Provide the [x, y] coordinate of the cell's center where the given text is located.  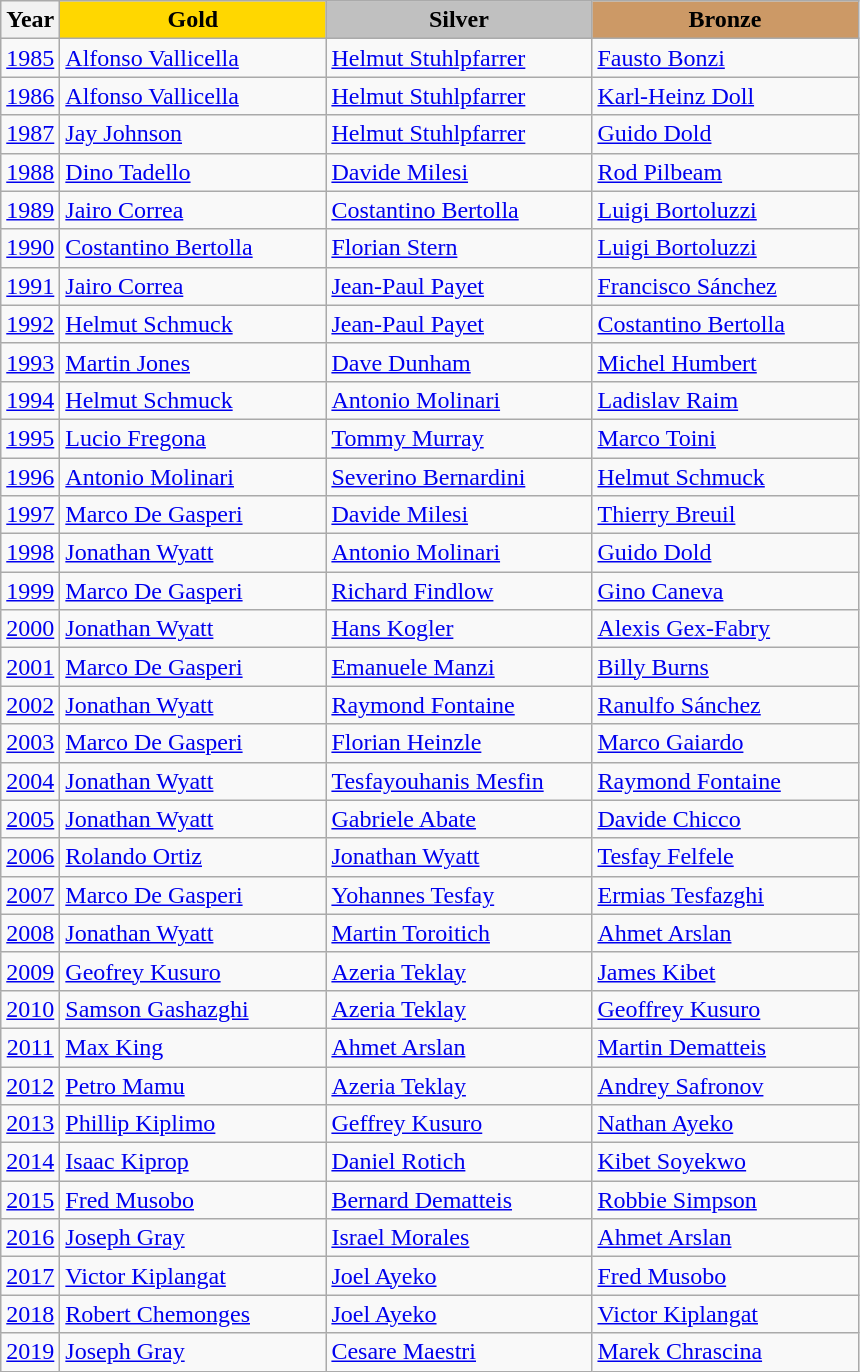
Gino Caneva [725, 591]
Bernard Dematteis [459, 1200]
Richard Findlow [459, 591]
Ladislav Raim [725, 400]
Dino Tadello [193, 172]
Kibet Soyekwo [725, 1162]
Marco Toini [725, 438]
Silver [459, 20]
Year [30, 20]
Alexis Gex-Fabry [725, 629]
2003 [30, 743]
1997 [30, 515]
Bronze [725, 20]
2007 [30, 895]
Rod Pilbeam [725, 172]
Nathan Ayeko [725, 1124]
Geffrey Kusuro [459, 1124]
Marco Gaiardo [725, 743]
2017 [30, 1276]
Karl-Heinz Doll [725, 96]
Rolando Ortiz [193, 857]
Israel Morales [459, 1238]
1991 [30, 286]
2013 [30, 1124]
Billy Burns [725, 667]
Max King [193, 1047]
2004 [30, 781]
2014 [30, 1162]
1992 [30, 324]
1988 [30, 172]
Yohannes Tesfay [459, 895]
2015 [30, 1200]
2016 [30, 1238]
Dave Dunham [459, 362]
2000 [30, 629]
1985 [30, 58]
Martin Dematteis [725, 1047]
Emanuele Manzi [459, 667]
Daniel Rotich [459, 1162]
2011 [30, 1047]
Robert Chemonges [193, 1314]
James Kibet [725, 971]
Phillip Kiplimo [193, 1124]
Ranulfo Sánchez [725, 705]
Florian Heinzle [459, 743]
Severino Bernardini [459, 477]
1998 [30, 553]
1986 [30, 96]
Francisco Sánchez [725, 286]
Tommy Murray [459, 438]
1993 [30, 362]
Lucio Fregona [193, 438]
Petro Mamu [193, 1085]
2005 [30, 819]
Martin Toroitich [459, 933]
1989 [30, 210]
2008 [30, 933]
1994 [30, 400]
2012 [30, 1085]
Gold [193, 20]
Michel Humbert [725, 362]
1995 [30, 438]
Florian Stern [459, 248]
Jay Johnson [193, 134]
Hans Kogler [459, 629]
Thierry Breuil [725, 515]
Robbie Simpson [725, 1200]
Tesfayouhanis Mesfin [459, 781]
Gabriele Abate [459, 819]
2019 [30, 1352]
1990 [30, 248]
Cesare Maestri [459, 1352]
2009 [30, 971]
Andrey Safronov [725, 1085]
1987 [30, 134]
Geofrey Kusuro [193, 971]
Martin Jones [193, 362]
Isaac Kiprop [193, 1162]
Samson Gashazghi [193, 1009]
Tesfay Felfele [725, 857]
2001 [30, 667]
2006 [30, 857]
2010 [30, 1009]
1999 [30, 591]
2018 [30, 1314]
Geoffrey Kusuro [725, 1009]
Ermias Tesfazghi [725, 895]
1996 [30, 477]
2002 [30, 705]
Marek Chrascina [725, 1352]
Fausto Bonzi [725, 58]
Davide Chicco [725, 819]
